Determine the [x, y] coordinate at the center of the cell enclosing the given text.  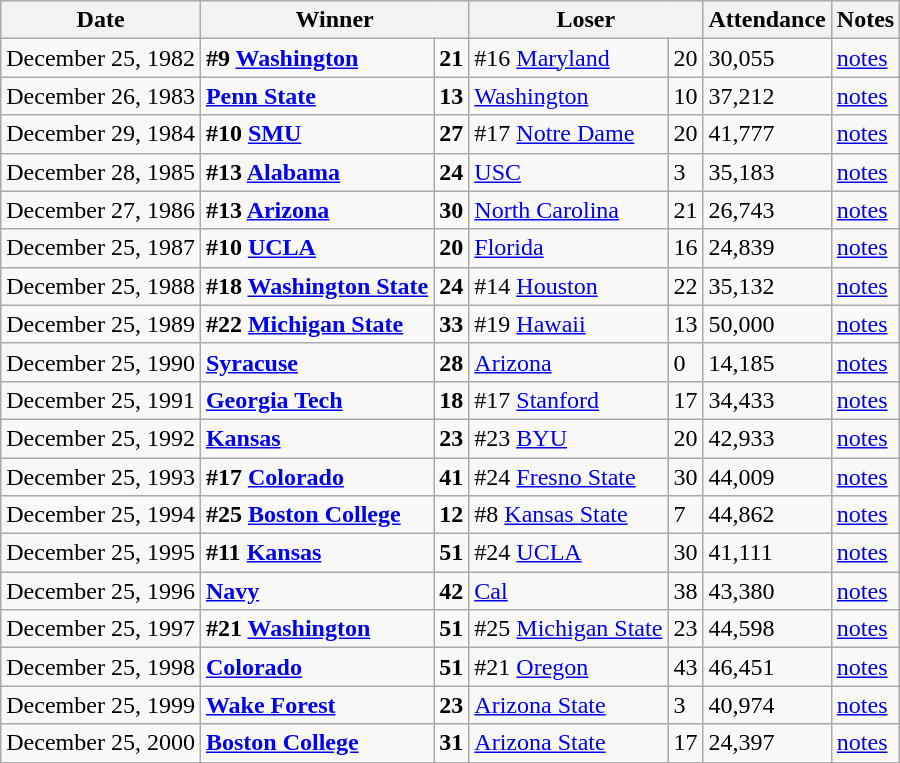
7 [686, 515]
Washington [568, 96]
41,777 [767, 134]
33 [452, 324]
#14 Houston [568, 286]
Wake Forest [316, 705]
44,009 [767, 477]
18 [452, 400]
10 [686, 96]
December 25, 1990 [101, 362]
#18 Washington State [316, 286]
Georgia Tech [316, 400]
December 25, 1995 [101, 553]
35,183 [767, 172]
35,132 [767, 286]
37,212 [767, 96]
42 [452, 591]
#22 Michigan State [316, 324]
Loser [586, 20]
24,839 [767, 248]
41 [452, 477]
December 25, 1999 [101, 705]
#11 Kansas [316, 553]
34,433 [767, 400]
#10 SMU [316, 134]
Boston College [316, 743]
#13 Alabama [316, 172]
December 25, 1997 [101, 629]
USC [568, 172]
Cal [568, 591]
December 25, 1982 [101, 58]
22 [686, 286]
#9 Washington [316, 58]
December 25, 1989 [101, 324]
#8 Kansas State [568, 515]
December 25, 2000 [101, 743]
#17 Stanford [568, 400]
#25 Boston College [316, 515]
44,598 [767, 629]
Date [101, 20]
43 [686, 667]
50,000 [767, 324]
42,933 [767, 438]
Notes [865, 20]
44,862 [767, 515]
December 25, 1987 [101, 248]
Penn State [316, 96]
46,451 [767, 667]
North Carolina [568, 210]
38 [686, 591]
December 25, 1996 [101, 591]
0 [686, 362]
Florida [568, 248]
#24 Fresno State [568, 477]
41,111 [767, 553]
26,743 [767, 210]
Colorado [316, 667]
December 26, 1983 [101, 96]
Arizona [568, 362]
Attendance [767, 20]
December 25, 1991 [101, 400]
#17 Colorado [316, 477]
27 [452, 134]
December 28, 1985 [101, 172]
31 [452, 743]
#24 UCLA [568, 553]
40,974 [767, 705]
Winner [334, 20]
#21 Washington [316, 629]
Navy [316, 591]
16 [686, 248]
December 25, 1992 [101, 438]
December 25, 1993 [101, 477]
28 [452, 362]
12 [452, 515]
#25 Michigan State [568, 629]
#10 UCLA [316, 248]
December 25, 1988 [101, 286]
14,185 [767, 362]
#23 BYU [568, 438]
December 25, 1998 [101, 667]
#13 Arizona [316, 210]
Kansas [316, 438]
#19 Hawaii [568, 324]
30,055 [767, 58]
#17 Notre Dame [568, 134]
Syracuse [316, 362]
43,380 [767, 591]
#21 Oregon [568, 667]
24,397 [767, 743]
December 25, 1994 [101, 515]
#16 Maryland [568, 58]
December 27, 1986 [101, 210]
December 29, 1984 [101, 134]
